Pinpoint the cell where the given text exists, returning its [x, y] midpoint coordinate. 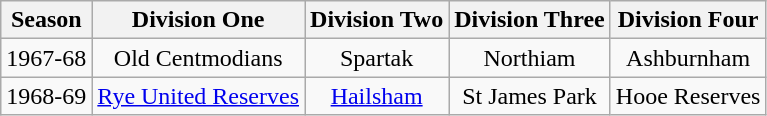
Hailsham [377, 96]
Division One [198, 20]
Division Two [377, 20]
Old Centmodians [198, 58]
Season [46, 20]
1967-68 [46, 58]
Spartak [377, 58]
Rye United Reserves [198, 96]
1968-69 [46, 96]
Northiam [530, 58]
St James Park [530, 96]
Ashburnham [688, 58]
Hooe Reserves [688, 96]
Division Three [530, 20]
Division Four [688, 20]
